From the cell containing the given text, extract its center point as (x, y) coordinate. 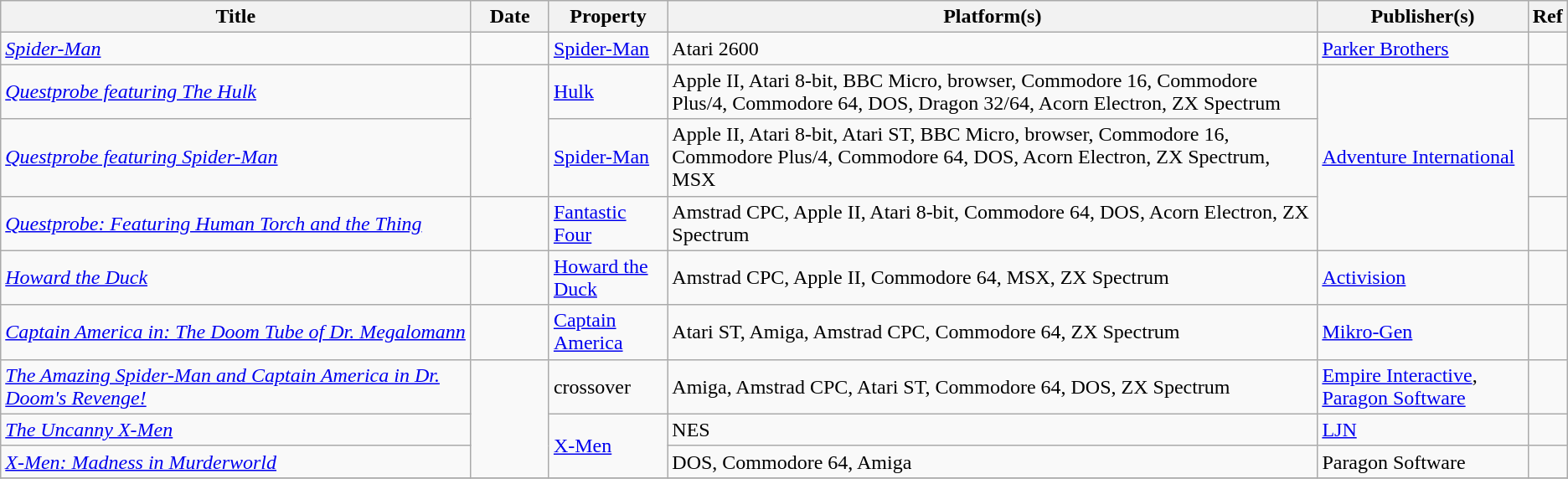
Amiga, Amstrad CPC, Atari ST, Commodore 64, DOS, ZX Spectrum (993, 387)
Title (236, 17)
Amstrad CPC, Apple II, Commodore 64, MSX, ZX Spectrum (993, 278)
LJN (1422, 430)
Captain America (608, 332)
Questprobe: Featuring Human Torch and the Thing (236, 223)
Date (510, 17)
Questprobe featuring Spider-Man (236, 157)
NES (993, 430)
Fantastic Four (608, 223)
Mikro-Gen (1422, 332)
X-Men: Madness in Murderworld (236, 461)
The Amazing Spider-Man and Captain America in Dr. Doom's Revenge! (236, 387)
Questprobe featuring The Hulk (236, 92)
Captain America in: The Doom Tube of Dr. Megalomann (236, 332)
Apple II, Atari 8-bit, Atari ST, BBC Micro, browser, Commodore 16, Commodore Plus/4, Commodore 64, DOS, Acorn Electron, ZX Spectrum, MSX (993, 157)
Ref (1548, 17)
Platform(s) (993, 17)
crossover (608, 387)
Atari 2600 (993, 49)
Apple II, Atari 8-bit, BBC Micro, browser, Commodore 16, Commodore Plus/4, Commodore 64, DOS, Dragon 32/64, Acorn Electron, ZX Spectrum (993, 92)
Parker Brothers (1422, 49)
DOS, Commodore 64, Amiga (993, 461)
Publisher(s) (1422, 17)
Empire Interactive, Paragon Software (1422, 387)
Activision (1422, 278)
Adventure International (1422, 157)
Paragon Software (1422, 461)
X-Men (608, 446)
Hulk (608, 92)
Property (608, 17)
The Uncanny X-Men (236, 430)
Atari ST, Amiga, Amstrad CPC, Commodore 64, ZX Spectrum (993, 332)
Amstrad CPC, Apple II, Atari 8-bit, Commodore 64, DOS, Acorn Electron, ZX Spectrum (993, 223)
